Extract the (X, Y) coordinate from the center of the cell holding the provided text.  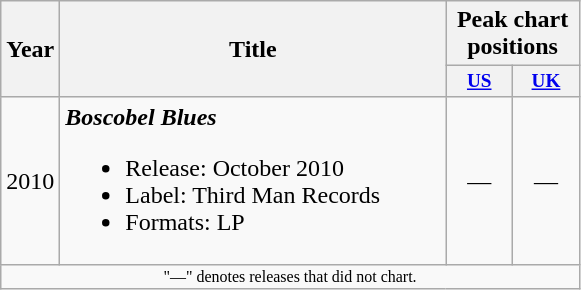
UK (546, 82)
Boscobel BluesRelease: October 2010Label: Third Man RecordsFormats: LP (253, 180)
Title (253, 50)
2010 (30, 180)
"—" denotes releases that did not chart. (290, 277)
Year (30, 50)
US (480, 82)
Peak chart positions (512, 34)
